Determine the [x, y] coordinate at the center of the cell enclosing the given text.  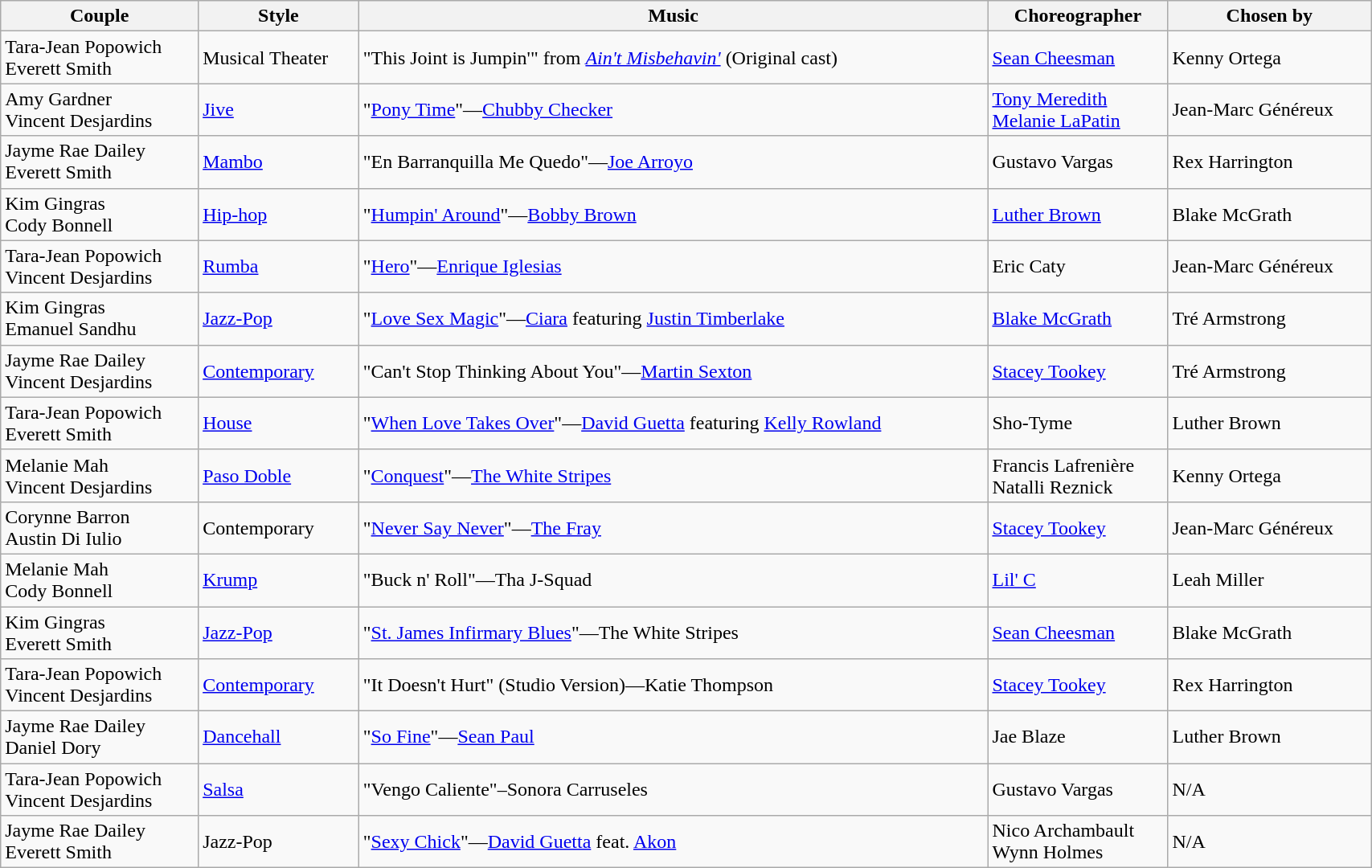
Francis LafrenièreNatalli Reznick [1078, 476]
Music [674, 16]
Choreographer [1078, 16]
Corynne BarronAustin Di Iulio [100, 527]
Chosen by [1270, 16]
Lil' C [1078, 580]
Rumba [279, 267]
"Can't Stop Thinking About You"—Martin Sexton [674, 371]
Dancehall [279, 738]
Amy GardnerVincent Desjardins [100, 109]
"St. James Infirmary Blues"—The White Stripes [674, 632]
Salsa [279, 789]
"It Doesn't Hurt" (Studio Version)—Katie Thompson [674, 685]
"When Love Takes Over"—David Guetta featuring Kelly Rowland [674, 423]
Nico ArchambaultWynn Holmes [1078, 842]
Style [279, 16]
"Humpin' Around"—Bobby Brown [674, 214]
Sho-Tyme [1078, 423]
House [279, 423]
Jayme Rae DaileyVincent Desjardins [100, 371]
Hip-hop [279, 214]
Musical Theater [279, 58]
"Hero"—Enrique Iglesias [674, 267]
"Conquest"—The White Stripes [674, 476]
Paso Doble [279, 476]
Kim GingrasEverett Smith [100, 632]
"Vengo Caliente"–Sonora Carruseles [674, 789]
"Love Sex Magic"—Ciara featuring Justin Timberlake [674, 318]
"Pony Time"—Chubby Checker [674, 109]
Eric Caty [1078, 267]
Krump [279, 580]
Mambo [279, 162]
"This Joint is Jumpin'" from Ain't Misbehavin' (Original cast) [674, 58]
Kim GingrasCody Bonnell [100, 214]
Jayme Rae DaileyDaniel Dory [100, 738]
"So Fine"—Sean Paul [674, 738]
Jae Blaze [1078, 738]
Melanie MahVincent Desjardins [100, 476]
Leah Miller [1270, 580]
"En Barranquilla Me Quedo"—Joe Arroyo [674, 162]
Melanie MahCody Bonnell [100, 580]
"Buck n' Roll"—Tha J-Squad [674, 580]
"Never Say Never"—The Fray [674, 527]
Kim GingrasEmanuel Sandhu [100, 318]
Jive [279, 109]
"Sexy Chick"—David Guetta feat. Akon [674, 842]
Couple [100, 16]
Tony MeredithMelanie LaPatin [1078, 109]
